Return the [X, Y] coordinate for the center point of the cell that contains the specified text.  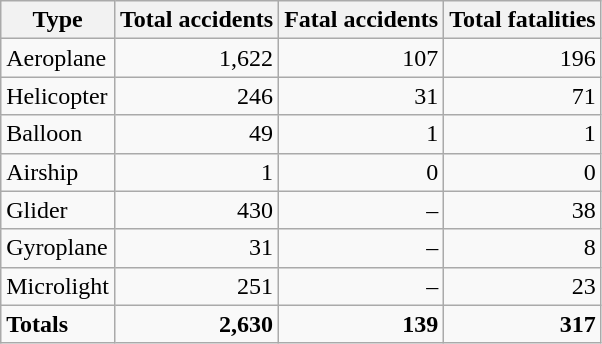
Airship [58, 172]
Balloon [58, 134]
Gyroplane [58, 248]
2,630 [196, 324]
Total fatalities [523, 20]
1,622 [196, 58]
Glider [58, 210]
38 [523, 210]
317 [523, 324]
Aeroplane [58, 58]
196 [523, 58]
Total accidents [196, 20]
246 [196, 96]
Microlight [58, 286]
Type [58, 20]
71 [523, 96]
Helicopter [58, 96]
107 [362, 58]
Fatal accidents [362, 20]
430 [196, 210]
49 [196, 134]
23 [523, 286]
Totals [58, 324]
251 [196, 286]
8 [523, 248]
139 [362, 324]
